Search for the cell housing the specified text and yield its [x, y] center coordinate. 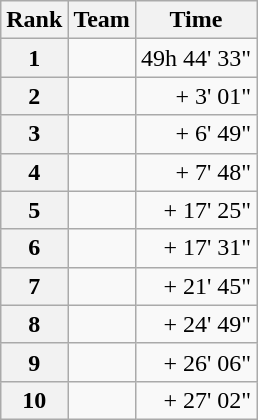
5 [34, 210]
+ 26' 06" [196, 362]
+ 27' 02" [196, 400]
3 [34, 134]
Time [196, 20]
4 [34, 172]
49h 44' 33" [196, 58]
Team [102, 20]
8 [34, 324]
6 [34, 248]
+ 17' 25" [196, 210]
+ 6' 49" [196, 134]
9 [34, 362]
Rank [34, 20]
1 [34, 58]
10 [34, 400]
+ 7' 48" [196, 172]
+ 24' 49" [196, 324]
+ 17' 31" [196, 248]
2 [34, 96]
7 [34, 286]
+ 3' 01" [196, 96]
+ 21' 45" [196, 286]
